Extract the (x, y) coordinate from the center of the cell holding the provided text.  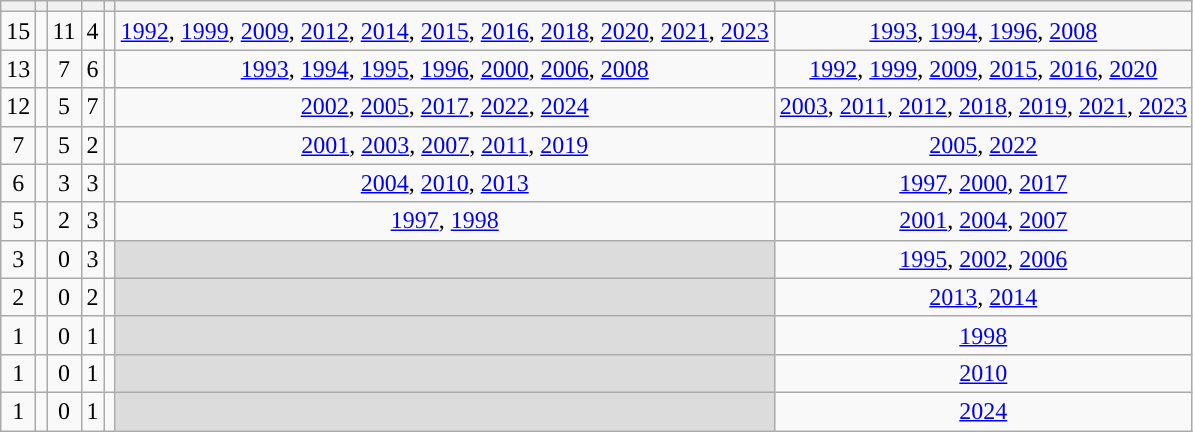
2003, 2011, 2012, 2018, 2019, 2021, 2023 (983, 107)
1997, 2000, 2017 (983, 183)
2005, 2022 (983, 145)
2024 (983, 411)
2013, 2014 (983, 297)
2001, 2004, 2007 (983, 221)
1995, 2002, 2006 (983, 259)
1998 (983, 335)
15 (18, 31)
1993, 1994, 1995, 1996, 2000, 2006, 2008 (444, 69)
2002, 2005, 2017, 2022, 2024 (444, 107)
11 (64, 31)
2001, 2003, 2007, 2011, 2019 (444, 145)
2004, 2010, 2013 (444, 183)
1992, 1999, 2009, 2012, 2014, 2015, 2016, 2018, 2020, 2021, 2023 (444, 31)
4 (92, 31)
1997, 1998 (444, 221)
2010 (983, 373)
12 (18, 107)
13 (18, 69)
1993, 1994, 1996, 2008 (983, 31)
1992, 1999, 2009, 2015, 2016, 2020 (983, 69)
